Output the (X, Y) coordinate of the center of the cell containing the given text.  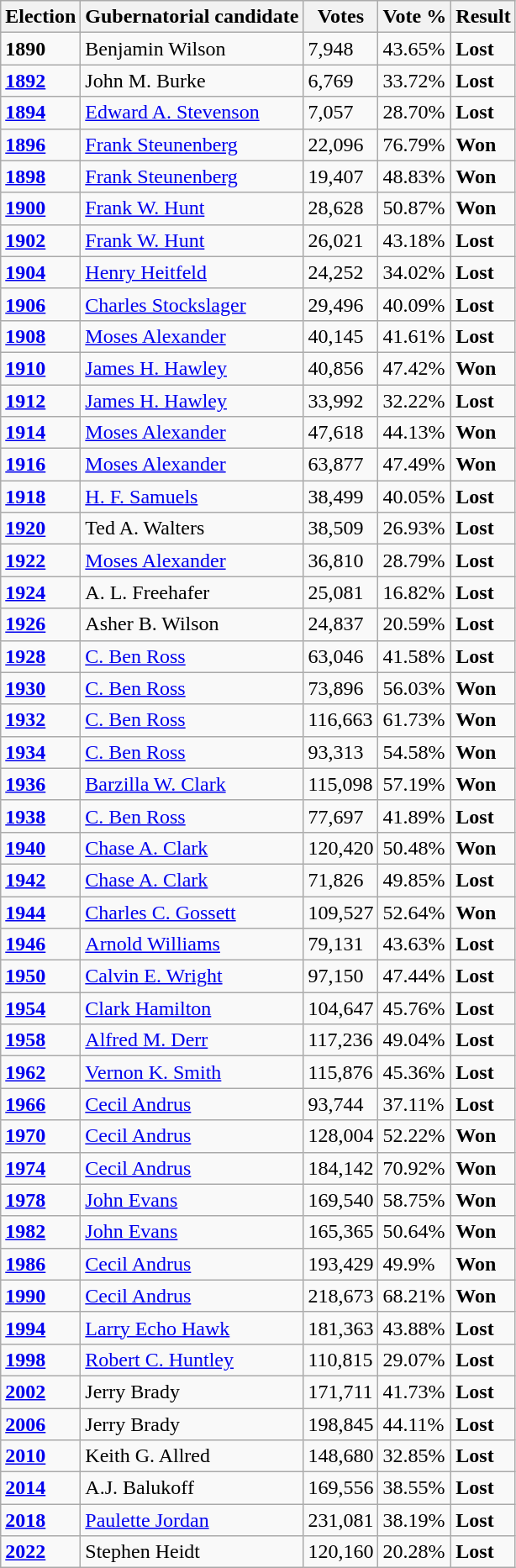
54.58% (415, 752)
Charles C. Gossett (192, 912)
1908 (40, 336)
1958 (40, 1040)
1938 (40, 816)
34.02% (415, 272)
32.85% (415, 1456)
26.93% (415, 529)
24,837 (341, 624)
Vernon K. Smith (192, 1072)
79,131 (341, 944)
1896 (40, 145)
Edward A. Stevenson (192, 113)
115,098 (341, 784)
1940 (40, 848)
25,081 (341, 592)
38.19% (415, 1520)
128,004 (341, 1136)
40.09% (415, 304)
28,628 (341, 208)
52.64% (415, 912)
28.79% (415, 560)
171,711 (341, 1392)
2018 (40, 1520)
116,663 (341, 720)
63,046 (341, 656)
6,769 (341, 81)
1904 (40, 272)
2006 (40, 1424)
43.65% (415, 49)
1944 (40, 912)
Henry Heitfeld (192, 272)
1978 (40, 1200)
1982 (40, 1232)
231,081 (341, 1520)
169,540 (341, 1200)
63,877 (341, 465)
20.28% (415, 1552)
Result (483, 17)
49.9% (415, 1264)
Arnold Williams (192, 944)
38,509 (341, 529)
193,429 (341, 1264)
24,252 (341, 272)
38.55% (415, 1488)
1898 (40, 176)
93,313 (341, 752)
Paulette Jordan (192, 1520)
Robert C. Huntley (192, 1360)
40,856 (341, 368)
1890 (40, 49)
7,948 (341, 49)
37.11% (415, 1104)
2022 (40, 1552)
1966 (40, 1104)
68.21% (415, 1296)
165,365 (341, 1232)
47.42% (415, 368)
Keith G. Allred (192, 1456)
109,527 (341, 912)
97,150 (341, 976)
47,618 (341, 433)
1894 (40, 113)
Benjamin Wilson (192, 49)
32.22% (415, 401)
Charles Stockslager (192, 304)
1936 (40, 784)
1998 (40, 1360)
52.22% (415, 1136)
47.49% (415, 465)
1900 (40, 208)
148,680 (341, 1456)
26,021 (341, 240)
Asher B. Wilson (192, 624)
44.11% (415, 1424)
1986 (40, 1264)
61.73% (415, 720)
1924 (40, 592)
218,673 (341, 1296)
41.58% (415, 656)
36,810 (341, 560)
Vote % (415, 17)
1916 (40, 465)
1954 (40, 1008)
1930 (40, 688)
56.03% (415, 688)
1902 (40, 240)
22,096 (341, 145)
7,057 (341, 113)
48.83% (415, 176)
104,647 (341, 1008)
1928 (40, 656)
1912 (40, 401)
184,142 (341, 1168)
117,236 (341, 1040)
16.82% (415, 592)
120,420 (341, 848)
57.19% (415, 784)
1920 (40, 529)
45.76% (415, 1008)
33.72% (415, 81)
1910 (40, 368)
1994 (40, 1328)
Stephen Heidt (192, 1552)
40,145 (341, 336)
H. F. Samuels (192, 497)
John M. Burke (192, 81)
45.36% (415, 1072)
2014 (40, 1488)
1974 (40, 1168)
58.75% (415, 1200)
110,815 (341, 1360)
Votes (341, 17)
2010 (40, 1456)
Alfred M. Derr (192, 1040)
71,826 (341, 880)
44.13% (415, 433)
50.64% (415, 1232)
41.73% (415, 1392)
43.18% (415, 240)
41.89% (415, 816)
73,896 (341, 688)
2002 (40, 1392)
50.87% (415, 208)
49.04% (415, 1040)
93,744 (341, 1104)
Gubernatorial candidate (192, 17)
198,845 (341, 1424)
1918 (40, 497)
77,697 (341, 816)
1892 (40, 81)
1970 (40, 1136)
76.79% (415, 145)
29,496 (341, 304)
40.05% (415, 497)
1946 (40, 944)
1962 (40, 1072)
20.59% (415, 624)
28.70% (415, 113)
50.48% (415, 848)
49.85% (415, 880)
70.92% (415, 1168)
A.J. Balukoff (192, 1488)
Election (40, 17)
A. L. Freehafer (192, 592)
Barzilla W. Clark (192, 784)
169,556 (341, 1488)
1990 (40, 1296)
1922 (40, 560)
43.63% (415, 944)
41.61% (415, 336)
29.07% (415, 1360)
43.88% (415, 1328)
Ted A. Walters (192, 529)
120,160 (341, 1552)
1914 (40, 433)
181,363 (341, 1328)
1932 (40, 720)
47.44% (415, 976)
19,407 (341, 176)
Clark Hamilton (192, 1008)
1934 (40, 752)
33,992 (341, 401)
1942 (40, 880)
38,499 (341, 497)
Larry Echo Hawk (192, 1328)
Calvin E. Wright (192, 976)
1906 (40, 304)
1926 (40, 624)
1950 (40, 976)
115,876 (341, 1072)
